Search for the cell housing the specified text and yield its (x, y) center coordinate. 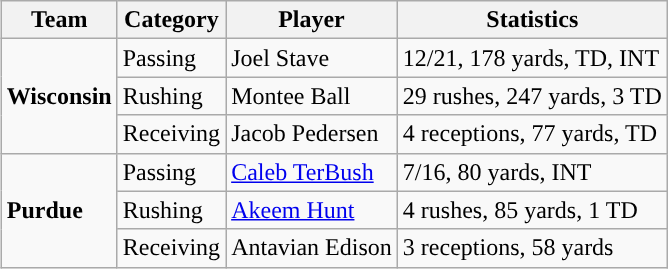
4 rushes, 85 yards, 1 TD (532, 210)
12/21, 178 yards, TD, INT (532, 58)
Jacob Pedersen (312, 134)
Joel Stave (312, 58)
Purdue (59, 210)
Antavian Edison (312, 248)
7/16, 80 yards, INT (532, 172)
Category (171, 20)
Caleb TerBush (312, 172)
4 receptions, 77 yards, TD (532, 134)
Statistics (532, 20)
Montee Ball (312, 96)
3 receptions, 58 yards (532, 248)
Player (312, 20)
Akeem Hunt (312, 210)
Team (59, 20)
29 rushes, 247 yards, 3 TD (532, 96)
Wisconsin (59, 96)
